Extract the [x, y] coordinate from the center of the cell holding the provided text.  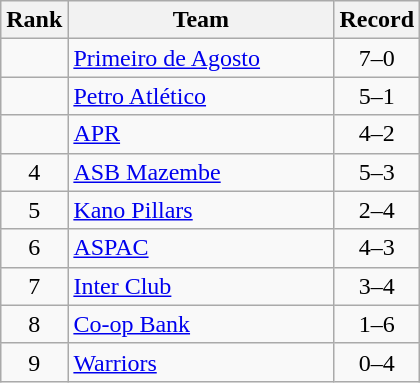
Record [377, 20]
Co-op Bank [201, 324]
6 [34, 248]
4–2 [377, 134]
7–0 [377, 58]
2–4 [377, 210]
APR [201, 134]
5 [34, 210]
8 [34, 324]
Team [201, 20]
0–4 [377, 362]
3–4 [377, 286]
5–3 [377, 172]
9 [34, 362]
ASB Mazembe [201, 172]
4 [34, 172]
4–3 [377, 248]
Inter Club [201, 286]
Petro Atlético [201, 96]
Kano Pillars [201, 210]
Warriors [201, 362]
5–1 [377, 96]
7 [34, 286]
1–6 [377, 324]
ASPAC [201, 248]
Rank [34, 20]
Primeiro de Agosto [201, 58]
